Output the [x, y] coordinate of the center of the cell containing the given text.  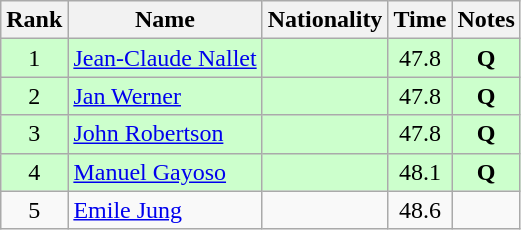
Jean-Claude Nallet [165, 58]
Jan Werner [165, 96]
Emile Jung [165, 210]
4 [34, 172]
Time [420, 20]
John Robertson [165, 134]
2 [34, 96]
1 [34, 58]
Notes [486, 20]
Manuel Gayoso [165, 172]
Nationality [325, 20]
48.1 [420, 172]
3 [34, 134]
Name [165, 20]
Rank [34, 20]
48.6 [420, 210]
5 [34, 210]
